Provide the [x, y] coordinate of the cell's center where the given text is located.  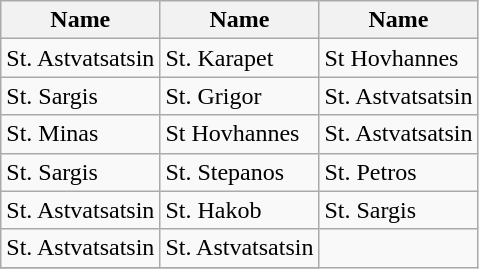
St. Minas [80, 134]
St. Karapet [240, 58]
St. Petros [398, 172]
St. Hakob [240, 210]
St. Grigor [240, 96]
St. Stepanos [240, 172]
